Return the (X, Y) coordinate for the center point of the cell that contains the specified text.  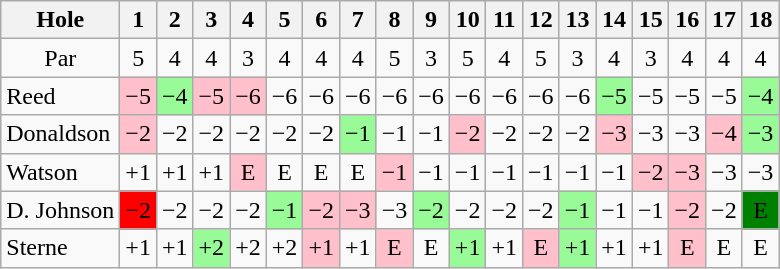
1 (138, 20)
Reed (60, 96)
Donaldson (60, 134)
13 (578, 20)
15 (650, 20)
18 (760, 20)
2 (174, 20)
16 (688, 20)
6 (322, 20)
Hole (60, 20)
17 (724, 20)
10 (468, 20)
Watson (60, 172)
11 (504, 20)
Par (60, 58)
8 (394, 20)
Sterne (60, 248)
7 (358, 20)
14 (614, 20)
9 (432, 20)
D. Johnson (60, 210)
12 (542, 20)
